Find where the given text appears and provide that cell's center as (x, y) coordinate. 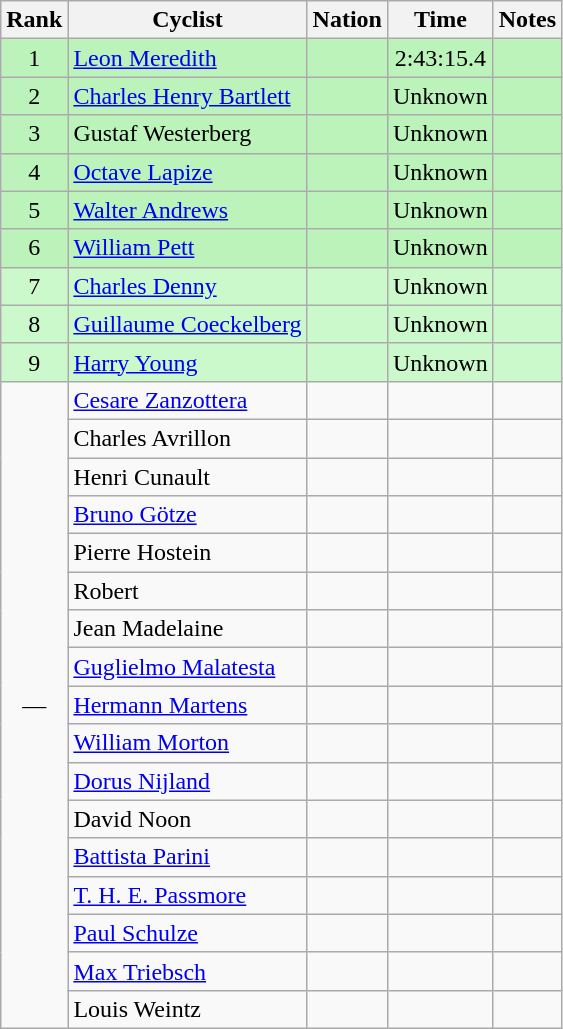
Guillaume Coeckelberg (188, 324)
5 (34, 210)
Rank (34, 20)
William Morton (188, 743)
— (34, 704)
Nation (347, 20)
2:43:15.4 (440, 58)
William Pett (188, 248)
2 (34, 96)
Notes (527, 20)
Bruno Götze (188, 515)
Guglielmo Malatesta (188, 667)
Harry Young (188, 362)
Pierre Hostein (188, 553)
David Noon (188, 819)
Dorus Nijland (188, 781)
Octave Lapize (188, 172)
Jean Madelaine (188, 629)
1 (34, 58)
4 (34, 172)
T. H. E. Passmore (188, 895)
Time (440, 20)
Hermann Martens (188, 705)
Gustaf Westerberg (188, 134)
7 (34, 286)
Charles Henry Bartlett (188, 96)
Robert (188, 591)
Max Triebsch (188, 971)
9 (34, 362)
Walter Andrews (188, 210)
Battista Parini (188, 857)
Cesare Zanzottera (188, 400)
Charles Avrillon (188, 438)
Louis Weintz (188, 1009)
8 (34, 324)
3 (34, 134)
6 (34, 248)
Leon Meredith (188, 58)
Henri Cunault (188, 477)
Charles Denny (188, 286)
Paul Schulze (188, 933)
Cyclist (188, 20)
